Search for the cell housing the specified text and yield its [X, Y] center coordinate. 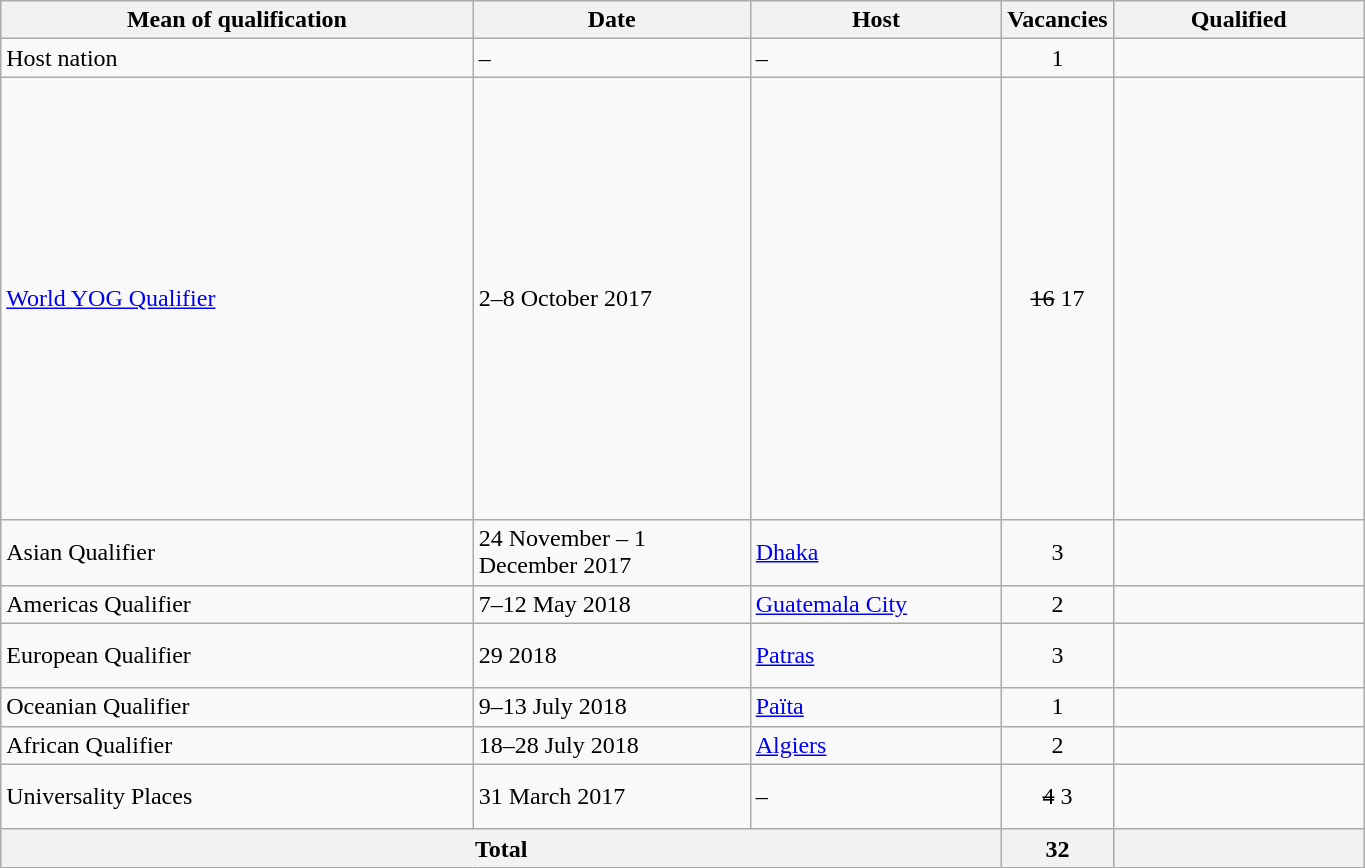
Universality Places [237, 796]
Païta [876, 707]
4 3 [1058, 796]
World YOG Qualifier [237, 298]
Total [502, 848]
Guatemala City [876, 604]
European Qualifier [237, 656]
African Qualifier [237, 745]
7–12 May 2018 [612, 604]
Date [612, 20]
Vacancies [1058, 20]
18–28 July 2018 [612, 745]
2–8 October 2017 [612, 298]
29 2018 [612, 656]
Host nation [237, 58]
9–13 July 2018 [612, 707]
31 March 2017 [612, 796]
Mean of qualification [237, 20]
Oceanian Qualifier [237, 707]
Algiers [876, 745]
Patras [876, 656]
32 [1058, 848]
Dhaka [876, 552]
Asian Qualifier [237, 552]
Americas Qualifier [237, 604]
Qualified [1238, 20]
24 November – 1 December 2017 [612, 552]
16 17 [1058, 298]
Host [876, 20]
